For the text-containing cell, return its midpoint in (X, Y) coordinate format. 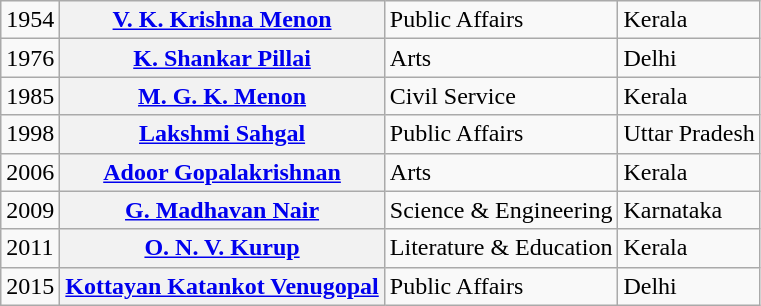
Karnataka (689, 210)
2009 (30, 210)
Civil Service (501, 96)
1954 (30, 20)
2015 (30, 286)
Literature & Education (501, 248)
Uttar Pradesh (689, 134)
2006 (30, 172)
1976 (30, 58)
G. Madhavan Nair (222, 210)
2011 (30, 248)
Science & Engineering (501, 210)
1985 (30, 96)
Adoor Gopalakrishnan (222, 172)
K. Shankar Pillai (222, 58)
1998 (30, 134)
Lakshmi Sahgal (222, 134)
M. G. K. Menon (222, 96)
O. N. V. Kurup (222, 248)
V. K. Krishna Menon (222, 20)
Kottayan Katankot Venugopal (222, 286)
